Search for the cell housing the specified text and yield its (x, y) center coordinate. 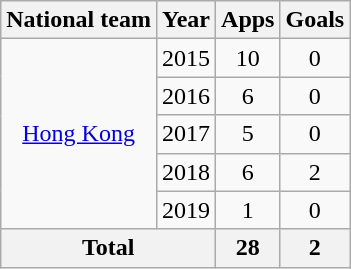
Hong Kong (79, 134)
5 (248, 134)
2015 (186, 58)
Goals (315, 20)
2019 (186, 210)
2017 (186, 134)
2018 (186, 172)
Total (108, 248)
28 (248, 248)
Year (186, 20)
1 (248, 210)
Apps (248, 20)
10 (248, 58)
National team (79, 20)
2016 (186, 96)
